Find where the given text appears and provide that cell's center as (x, y) coordinate. 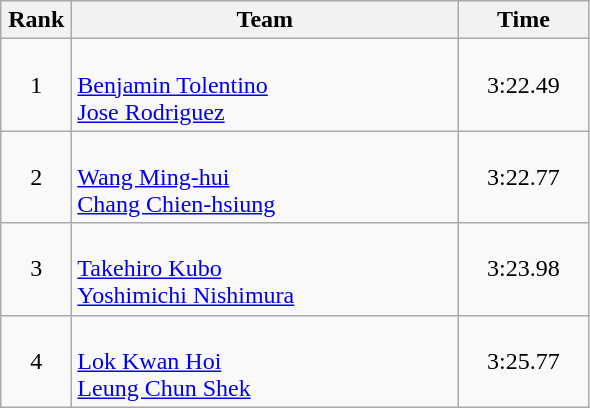
Lok Kwan HoiLeung Chun Shek (265, 361)
3:25.77 (524, 361)
4 (36, 361)
Time (524, 20)
3:23.98 (524, 269)
Rank (36, 20)
3:22.49 (524, 85)
3 (36, 269)
Benjamin TolentinoJose Rodriguez (265, 85)
1 (36, 85)
3:22.77 (524, 177)
Wang Ming-huiChang Chien-hsiung (265, 177)
2 (36, 177)
Team (265, 20)
Takehiro KuboYoshimichi Nishimura (265, 269)
